Locate the cell with the specified text and output its (X, Y) center coordinate. 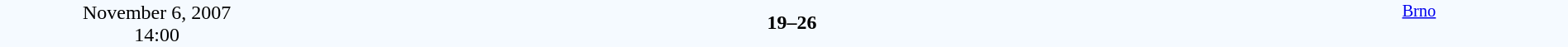
November 6, 200714:00 (157, 23)
Brno (1419, 23)
19–26 (791, 22)
